Return [X, Y] of the center of cell containing provided text 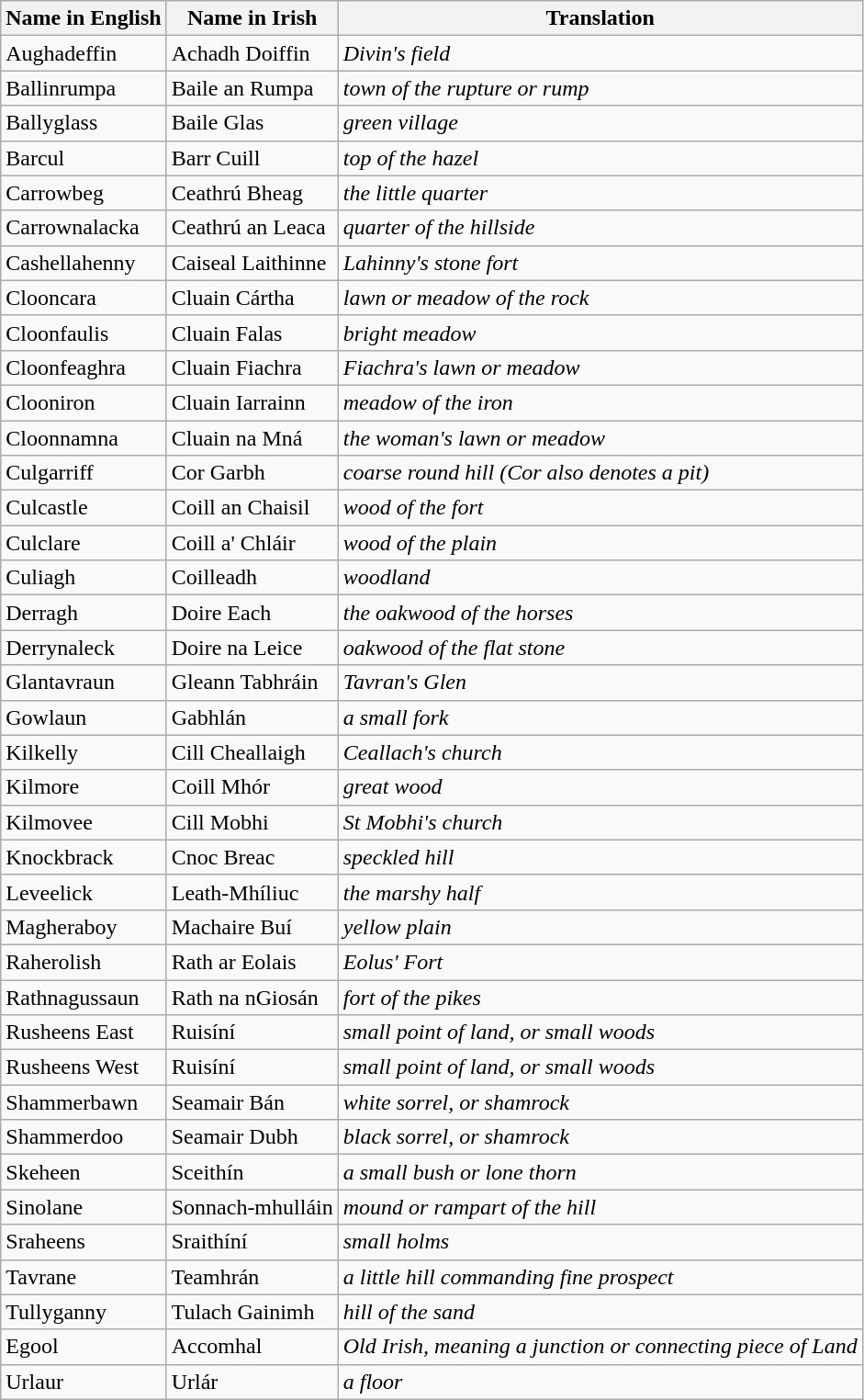
St Mobhi's church [600, 822]
Cnoc Breac [252, 857]
Kilmovee [84, 822]
Ballinrumpa [84, 88]
Fiachra's lawn or meadow [600, 367]
Egool [84, 1347]
Tavrane [84, 1277]
Cloonfeaghra [84, 367]
Teamhrán [252, 1277]
Baile an Rumpa [252, 88]
a little hill commanding fine prospect [600, 1277]
Accomhal [252, 1347]
white sorrel, or shamrock [600, 1102]
Coill a' Chláir [252, 543]
Barcul [84, 158]
Culiagh [84, 578]
town of the rupture or rump [600, 88]
the marshy half [600, 892]
yellow plain [600, 927]
lawn or meadow of the rock [600, 298]
Cill Cheallaigh [252, 752]
Ballyglass [84, 123]
Baile Glas [252, 123]
Carrownalacka [84, 228]
hill of the sand [600, 1312]
Name in Irish [252, 18]
Leath-Mhíliuc [252, 892]
Sraithíní [252, 1242]
great wood [600, 787]
Cluain Fiachra [252, 367]
the little quarter [600, 193]
Sinolane [84, 1207]
Tulach Gainimh [252, 1312]
Tullyganny [84, 1312]
Name in English [84, 18]
Leveelick [84, 892]
Shammerbawn [84, 1102]
coarse round hill (Cor also denotes a pit) [600, 473]
green village [600, 123]
wood of the fort [600, 508]
Caiseal Laithinne [252, 263]
Raherolish [84, 962]
Cluain na Mná [252, 438]
Carrowbeg [84, 193]
Achadh Doiffin [252, 53]
Sonnach-mhulláin [252, 1207]
Cloonfaulis [84, 333]
Seamair Dubh [252, 1137]
Rath ar Eolais [252, 962]
Gabhlán [252, 717]
Urlaur [84, 1382]
small holms [600, 1242]
Culgarriff [84, 473]
Magheraboy [84, 927]
Cluain Iarrainn [252, 402]
Coill Mhór [252, 787]
Rusheens East [84, 1033]
the woman's lawn or meadow [600, 438]
Cluain Falas [252, 333]
Barr Cuill [252, 158]
the oakwood of the horses [600, 613]
Clooniron [84, 402]
Clooncara [84, 298]
Rathnagussaun [84, 997]
Eolus' Fort [600, 962]
Shammerdoo [84, 1137]
Lahinny's stone fort [600, 263]
Culcastle [84, 508]
Knockbrack [84, 857]
Sceithín [252, 1172]
Old Irish, meaning a junction or connecting piece of Land [600, 1347]
Ceathrú Bheag [252, 193]
top of the hazel [600, 158]
Derragh [84, 613]
quarter of the hillside [600, 228]
Gowlaun [84, 717]
Derrynaleck [84, 648]
Gleann Tabhráin [252, 683]
Culclare [84, 543]
Coill an Chaisil [252, 508]
Doire na Leice [252, 648]
Skeheen [84, 1172]
Translation [600, 18]
black sorrel, or shamrock [600, 1137]
Glantavraun [84, 683]
Kilkelly [84, 752]
Coilleadh [252, 578]
Rath na nGiosán [252, 997]
Doire Each [252, 613]
Cor Garbh [252, 473]
fort of the pikes [600, 997]
Tavran's Glen [600, 683]
Ceallach's church [600, 752]
meadow of the iron [600, 402]
wood of the plain [600, 543]
Divin's field [600, 53]
Cashellahenny [84, 263]
a floor [600, 1382]
Ceathrú an Leaca [252, 228]
mound or rampart of the hill [600, 1207]
woodland [600, 578]
a small fork [600, 717]
Rusheens West [84, 1067]
Aughadeffin [84, 53]
speckled hill [600, 857]
Urlár [252, 1382]
Cloonnamna [84, 438]
Seamair Bán [252, 1102]
Machaire Buí [252, 927]
oakwood of the flat stone [600, 648]
Sraheens [84, 1242]
Cill Mobhi [252, 822]
a small bush or lone thorn [600, 1172]
Cluain Cártha [252, 298]
bright meadow [600, 333]
Kilmore [84, 787]
